Return [X, Y] of the center of cell containing provided text 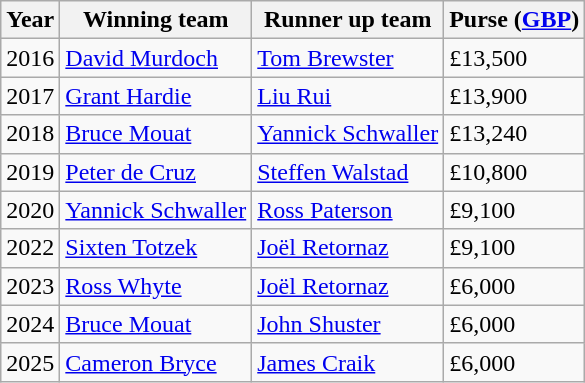
2023 [30, 286]
2022 [30, 248]
Winning team [156, 20]
£13,500 [514, 58]
Ross Paterson [348, 210]
Grant Hardie [156, 96]
Year [30, 20]
Purse (GBP) [514, 20]
2020 [30, 210]
Steffen Walstad [348, 172]
2018 [30, 134]
£10,800 [514, 172]
John Shuster [348, 324]
2016 [30, 58]
Ross Whyte [156, 286]
Tom Brewster [348, 58]
2017 [30, 96]
2025 [30, 362]
James Craik [348, 362]
David Murdoch [156, 58]
£13,240 [514, 134]
2024 [30, 324]
Peter de Cruz [156, 172]
£13,900 [514, 96]
Runner up team [348, 20]
Liu Rui [348, 96]
Sixten Totzek [156, 248]
Cameron Bryce [156, 362]
2019 [30, 172]
